Identify which cell holds the provided text, then report its [x, y] central coordinate. 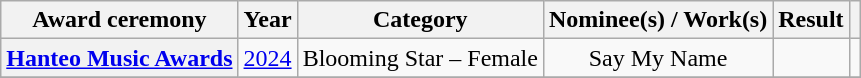
Award ceremony [120, 20]
Hanteo Music Awards [120, 58]
2024 [268, 58]
Blooming Star – Female [420, 58]
Year [268, 20]
Result [811, 20]
Say My Name [658, 58]
Nominee(s) / Work(s) [658, 20]
Category [420, 20]
